Search for the cell housing the specified text and yield its (X, Y) center coordinate. 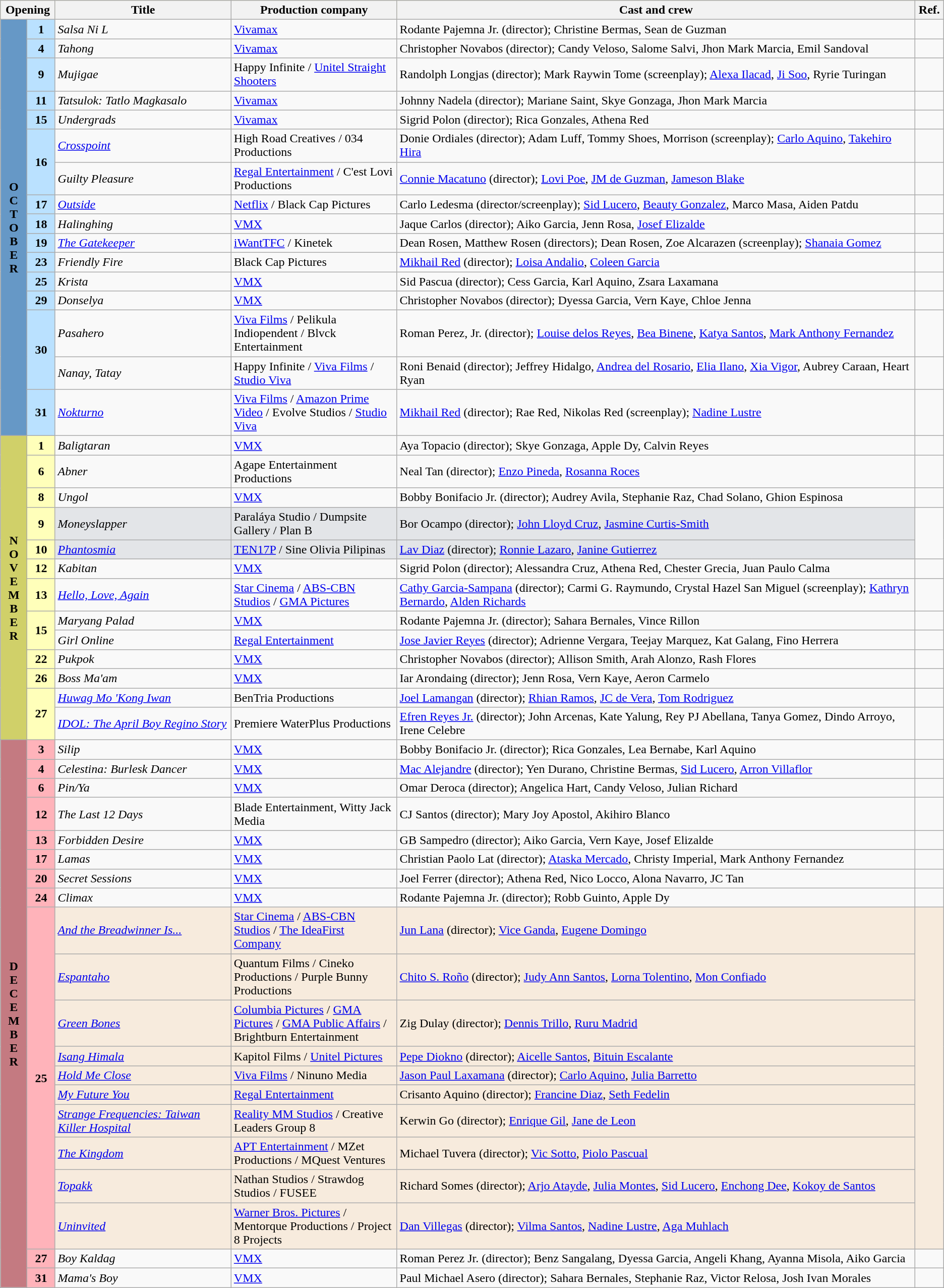
Isang Himala (143, 1056)
30 (41, 350)
Viva Films / Pelikula Indiopendent / Blvck Entertainment (314, 333)
Star Cinema / ABS-CBN Studios / The IdeaFirst Company (314, 930)
Neal Tan (director); Enzo Pineda, Rosanna Roces (656, 471)
10 (41, 549)
Paul Michael Asero (director); Sahara Bernales, Stephanie Raz, Victor Relosa, Josh Ivan Morales (656, 1278)
Jose Javier Reyes (director); Adrienne Vergara, Teejay Marquez, Kat Galang, Fino Herrera (656, 640)
Maryang Palad (143, 621)
Kabitan (143, 569)
Celestina: Burlesk Dancer (143, 769)
Espantaho (143, 977)
Lav Diaz (director); Ronnie Lazaro, Janine Gutierrez (656, 549)
TEN17P / Sine Olivia Pilipinas (314, 549)
Pasahero (143, 333)
18 (41, 223)
Bobby Bonifacio Jr. (director); Rica Gonzales, Lea Bernabe, Karl Aquino (656, 750)
High Road Creatives / 034 Productions (314, 145)
Pepe Diokno (director); Aicelle Santos, Bituin Escalante (656, 1056)
Rodante Pajemna Jr. (director); Robb Guinto, Apple Dy (656, 898)
NOVEMBER (14, 588)
Jun Lana (director); Vice Ganda, Eugene Domingo (656, 930)
Krista (143, 281)
Randolph Longjas (director); Mark Raywin Tome (screenplay); Alexa Ilacad, Ji Soo, Ryrie Turingan (656, 75)
Jaque Carlos (director); Aiko Garcia, Jenn Rosa, Josef Elizalde (656, 223)
Production company (314, 10)
Crosspoint (143, 145)
Donie Ordiales (director); Adam Luff, Tommy Shoes, Morrison (screenplay); Carlo Aquino, Takehiro Hira (656, 145)
Happy Infinite / Unitel Straight Shooters (314, 75)
Friendly Fire (143, 262)
Tatsulok: Tatlo Magkasalo (143, 100)
Outside (143, 204)
Huwag Mo 'Kong Iwan (143, 698)
APT Entertainment / MZet Productions / MQuest Ventures (314, 1153)
Omar Deroca (director); Angelica Hart, Candy Veloso, Julian Richard (656, 788)
11 (41, 100)
Silip (143, 750)
Rodante Pajemna Jr. (director); Sahara Bernales, Vince Rillon (656, 621)
Salsa Ni L (143, 29)
24 (41, 898)
Hold Me Close (143, 1075)
Richard Somes (director); Arjo Atayde, Julia Montes, Sid Lucero, Enchong Dee, Kokoy de Santos (656, 1187)
Climax (143, 898)
Roman Perez Jr. (director); Benz Sangalang, Dyessa Garcia, Angeli Khang, Ayanna Misola, Aiko Garcia (656, 1259)
23 (41, 262)
Green Bones (143, 1023)
Halinghing (143, 223)
Undergrads (143, 120)
Crisanto Aquino (director); Francine Diaz, Seth Fedelin (656, 1094)
Bor Ocampo (director); John Lloyd Cruz, Jasmine Curtis-Smith (656, 524)
Happy Infinite / Viva Films / Studio Viva (314, 373)
Michael Tuvera (director); Vic Sotto, Piolo Pascual (656, 1153)
Ref. (929, 10)
Tahong (143, 48)
Blade Entertainment, Witty Jack Media (314, 814)
Sigrid Polon (director); Rica Gonzales, Athena Red (656, 120)
Sid Pascua (director); Cess Garcia, Karl Aquino, Zsara Laxamana (656, 281)
The Last 12 Days (143, 814)
The Gatekeeper (143, 243)
Joel Lamangan (director); Rhian Ramos, JC de Vera, Tom Rodriguez (656, 698)
19 (41, 243)
Christian Paolo Lat (director); Ataska Mercado, Christy Imperial, Mark Anthony Fernandez (656, 859)
Abner (143, 471)
22 (41, 659)
Quantum Films / Cineko Productions / Purple Bunny Productions (314, 977)
Topakk (143, 1187)
Title (143, 10)
CJ Santos (director); Mary Joy Apostol, Akihiro Blanco (656, 814)
Dean Rosen, Matthew Rosen (directors); Dean Rosen, Zoe Alcarazen (screenplay); Shanaia Gomez (656, 243)
Lamas (143, 859)
Efren Reyes Jr. (director); John Arcenas, Kate Yalung, Rey PJ Abellana, Tanya Gomez, Dindo Arroyo, Irene Celebre (656, 723)
Pin/Ya (143, 788)
And the Breadwinner Is... (143, 930)
Hello, Love, Again (143, 594)
iWantTFC / Kinetek (314, 243)
Premiere WaterPlus Productions (314, 723)
Cathy Garcia-Sampana (director); Carmi G. Raymundo, Crystal Hazel San Miguel (screenplay); Kathryn Bernardo, Alden Richards (656, 594)
Strange Frequencies: Taiwan Killer Hospital (143, 1120)
DECEMBER (14, 1014)
26 (41, 678)
Forbidden Desire (143, 840)
Aya Topacio (director); Skye Gonzaga, Apple Dy, Calvin Reyes (656, 445)
Pukpok (143, 659)
Roni Benaid (director); Jeffrey Hidalgo, Andrea del Rosario, Elia Ilano, Xia Vigor, Aubrey Caraan, Heart Ryan (656, 373)
Kapitol Films / Unitel Pictures (314, 1056)
Chito S. Roño (director); Judy Ann Santos, Lorna Tolentino, Mon Confiado (656, 977)
Reality MM Studios / Creative Leaders Group 8 (314, 1120)
Carlo Ledesma (director/screenplay); Sid Lucero, Beauty Gonzalez, Marco Masa, Aiden Patdu (656, 204)
Boy Kaldag (143, 1259)
Warner Bros. Pictures / Mentorque Productions / Project 8 Projects (314, 1226)
8 (41, 497)
BenTria Productions (314, 698)
Dan Villegas (director); Vilma Santos, Nadine Lustre, Aga Muhlach (656, 1226)
Connie Macatuno (director); Lovi Poe, JM de Guzman, Jameson Blake (656, 179)
Iar Arondaing (director); Jenn Rosa, Vern Kaye, Aeron Carmelo (656, 678)
My Future You (143, 1094)
Christopher Novabos (director); Dyessa Garcia, Vern Kaye, Chloe Jenna (656, 301)
The Kingdom (143, 1153)
GB Sampedro (director); Aiko Garcia, Vern Kaye, Josef Elizalde (656, 840)
Ungol (143, 497)
Kerwin Go (director); Enrique Gil, Jane de Leon (656, 1120)
Mikhail Red (director); Loisa Andalio, Coleen Garcia (656, 262)
Viva Films / Amazon Prime Video / Evolve Studios / Studio Viva (314, 413)
20 (41, 878)
Mama's Boy (143, 1278)
Christopher Novabos (director); Allison Smith, Arah Alonzo, Rash Flores (656, 659)
Star Cinema / ABS-CBN Studios / GMA Pictures (314, 594)
Rodante Pajemna Jr. (director); Christine Bermas, Sean de Guzman (656, 29)
Nanay, Tatay (143, 373)
Zig Dulay (director); Dennis Trillo, Ruru Madrid (656, 1023)
Secret Sessions (143, 878)
Roman Perez, Jr. (director); Louise delos Reyes, Bea Binene, Katya Santos, Mark Anthony Fernandez (656, 333)
Mikhail Red (director); Rae Red, Nikolas Red (screenplay); Nadine Lustre (656, 413)
Cast and crew (656, 10)
Agape Entertainment Productions (314, 471)
IDOL: The April Boy Regino Story (143, 723)
Netflix / Black Cap Pictures (314, 204)
Black Cap Pictures (314, 262)
Boss Ma'am (143, 678)
Moneyslapper (143, 524)
Guilty Pleasure (143, 179)
Regal Entertainment / C'est Lovi Productions (314, 179)
Nokturno (143, 413)
Jason Paul Laxamana (director); Carlo Aquino, Julia Barretto (656, 1075)
Phantosmia (143, 549)
Donselya (143, 301)
Joel Ferrer (director); Athena Red, Nico Locco, Alona Navarro, JC Tan (656, 878)
16 (41, 162)
Paraláya Studio / Dumpsite Gallery / Plan B (314, 524)
29 (41, 301)
Christopher Novabos (director); Candy Veloso, Salome Salvi, Jhon Mark Marcia, Emil Sandoval (656, 48)
OCTOBER (14, 228)
Nathan Studios / Strawdog Studios / FUSEE (314, 1187)
Bobby Bonifacio Jr. (director); Audrey Avila, Stephanie Raz, Chad Solano, Ghion Espinosa (656, 497)
Girl Online (143, 640)
Columbia Pictures / GMA Pictures / GMA Public Affairs / Brightburn Entertainment (314, 1023)
Opening (28, 10)
Uninvited (143, 1226)
3 (41, 750)
Baligtaran (143, 445)
Sigrid Polon (director); Alessandra Cruz, Athena Red, Chester Grecia, Juan Paulo Calma (656, 569)
Mac Alejandre (director); Yen Durano, Christine Bermas, Sid Lucero, Arron Villaflor (656, 769)
Johnny Nadela (director); Mariane Saint, Skye Gonzaga, Jhon Mark Marcia (656, 100)
Viva Films / Ninuno Media (314, 1075)
Mujigae (143, 75)
